Find where the given text appears and provide that cell's center as [x, y] coordinate. 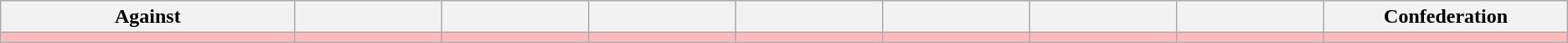
Against [147, 17]
Confederation [1446, 17]
